Extract the [X, Y] coordinate from the center of the cell holding the provided text.  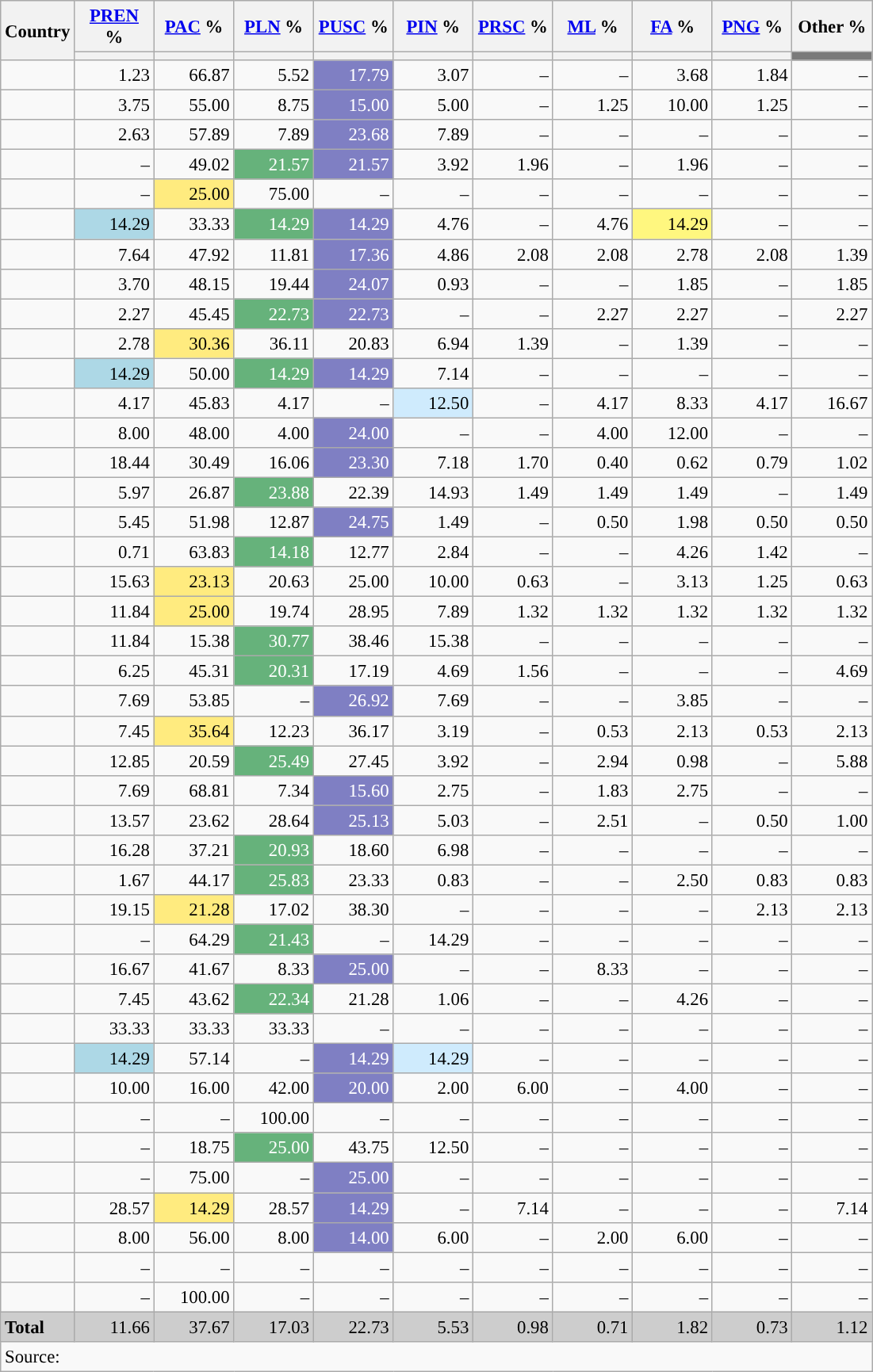
47.92 [193, 254]
49.02 [193, 165]
14.00 [354, 1237]
PLN % [274, 27]
1.42 [752, 552]
16.06 [274, 463]
1.70 [514, 463]
PIN % [433, 27]
16.28 [114, 850]
15.60 [354, 790]
21.43 [274, 939]
57.14 [193, 1059]
35.64 [193, 731]
20.63 [274, 582]
18.60 [354, 850]
23.88 [274, 492]
PRSC % [514, 27]
18.44 [114, 463]
1.23 [114, 75]
0.40 [593, 463]
26.87 [193, 492]
14.18 [274, 552]
17.36 [354, 254]
FA % [672, 27]
36.17 [354, 731]
25.83 [274, 880]
23.62 [193, 820]
23.33 [354, 880]
2.50 [672, 880]
37.67 [193, 1327]
57.89 [193, 135]
18.75 [193, 1148]
19.44 [274, 284]
14.93 [433, 492]
17.02 [274, 910]
20.83 [354, 343]
12.77 [354, 552]
20.59 [193, 761]
24.75 [354, 522]
17.79 [354, 75]
Total [38, 1327]
53.85 [193, 701]
28.64 [274, 820]
1.06 [433, 999]
4.86 [433, 254]
22.34 [274, 999]
2.84 [433, 552]
PREN % [114, 27]
0.93 [433, 284]
23.68 [354, 135]
41.67 [193, 969]
PAC % [193, 27]
1.00 [833, 820]
23.30 [354, 463]
13.57 [114, 820]
1.56 [514, 671]
48.00 [193, 433]
8.75 [274, 105]
30.49 [193, 463]
1.84 [752, 75]
5.00 [433, 105]
26.92 [354, 701]
1.83 [593, 790]
30.36 [193, 343]
0.79 [752, 463]
25.13 [354, 820]
19.74 [274, 612]
64.29 [193, 939]
38.30 [354, 910]
3.70 [114, 284]
1.02 [833, 463]
24.00 [354, 433]
48.15 [193, 284]
7.18 [433, 463]
PNG % [752, 27]
5.03 [433, 820]
45.83 [193, 403]
20.93 [274, 850]
17.03 [274, 1327]
12.00 [672, 433]
56.00 [193, 1237]
38.46 [354, 641]
44.17 [193, 880]
12.23 [274, 731]
12.87 [274, 522]
5.52 [274, 75]
6.94 [433, 343]
23.13 [193, 582]
5.88 [833, 761]
36.11 [274, 343]
51.98 [193, 522]
3.75 [114, 105]
15.63 [114, 582]
15.00 [354, 105]
16.00 [193, 1088]
3.85 [672, 701]
3.68 [672, 75]
12.85 [114, 761]
1.12 [833, 1327]
17.19 [354, 671]
0.62 [672, 463]
55.00 [193, 105]
19.15 [114, 910]
22.39 [354, 492]
Source: [436, 1357]
3.19 [433, 731]
50.00 [193, 373]
20.00 [354, 1088]
63.83 [193, 552]
2.51 [593, 820]
45.31 [193, 671]
7.34 [274, 790]
5.53 [433, 1327]
11.66 [114, 1327]
43.62 [193, 999]
43.75 [354, 1148]
30.77 [274, 641]
7.64 [114, 254]
45.45 [193, 314]
68.81 [193, 790]
5.97 [114, 492]
0.73 [752, 1327]
42.00 [274, 1088]
ML % [593, 27]
28.95 [354, 612]
Country [38, 30]
2.94 [593, 761]
66.87 [193, 75]
24.07 [354, 284]
2.63 [114, 135]
20.31 [274, 671]
1.98 [672, 522]
5.45 [114, 522]
11.81 [274, 254]
27.45 [354, 761]
6.25 [114, 671]
37.21 [193, 850]
1.82 [672, 1327]
3.07 [433, 75]
Other % [833, 27]
PUSC % [354, 27]
25.49 [274, 761]
3.13 [672, 582]
6.98 [433, 850]
1.67 [114, 880]
